Return the [X, Y] coordinate for the center point of the cell that contains the specified text.  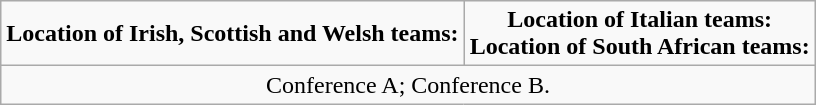
Location of Italian teams: Location of South African teams: [640, 34]
Conference A; Conference B. [408, 85]
Location of Irish, Scottish and Welsh teams: [232, 34]
